Identify which cell holds the provided text, then report its (x, y) central coordinate. 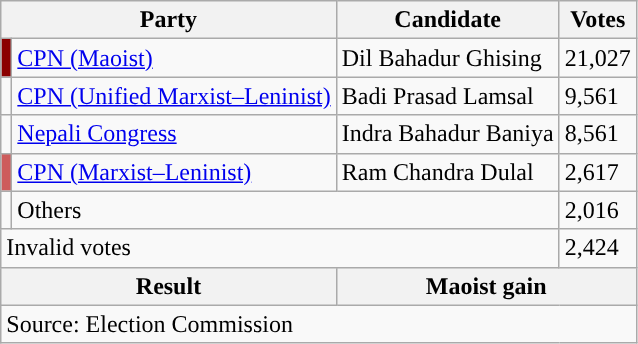
Others (286, 210)
8,561 (598, 134)
21,027 (598, 58)
9,561 (598, 96)
Result (168, 286)
Candidate (448, 20)
Maoist gain (486, 286)
CPN (Unified Marxist–Leninist) (174, 96)
Indra Bahadur Baniya (448, 134)
Nepali Congress (174, 134)
Votes (598, 20)
Party (168, 20)
2,424 (598, 248)
2,016 (598, 210)
2,617 (598, 172)
CPN (Marxist–Leninist) (174, 172)
Dil Bahadur Ghising (448, 58)
Source: Election Commission (318, 324)
Invalid votes (280, 248)
CPN (Maoist) (174, 58)
Ram Chandra Dulal (448, 172)
Badi Prasad Lamsal (448, 96)
